From the cell containing the given text, extract its center point as (x, y) coordinate. 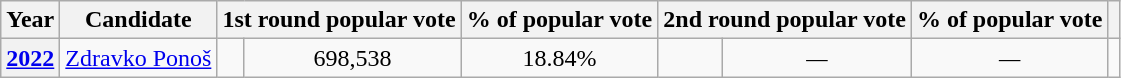
Year (30, 20)
Candidate (138, 20)
Zdravko Ponoš (138, 58)
698,538 (352, 58)
1st round popular vote (339, 20)
2nd round popular vote (785, 20)
2022 (30, 58)
18.84% (560, 58)
